Pinpoint the cell where the given text exists, returning its [x, y] midpoint coordinate. 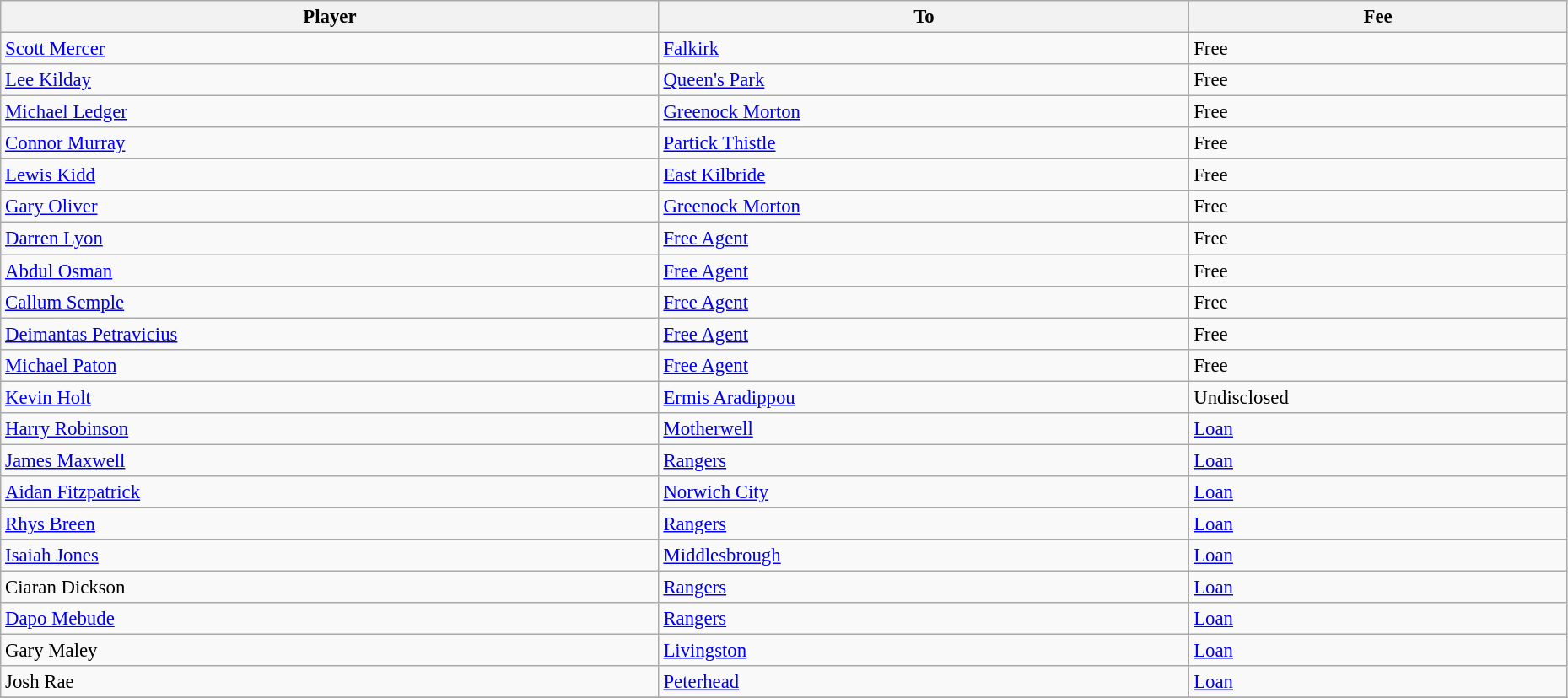
Ciaran Dickson [330, 588]
Lee Kilday [330, 80]
Motherwell [924, 429]
Josh Rae [330, 682]
Fee [1378, 17]
Queen's Park [924, 80]
Connor Murray [330, 143]
Abdul Osman [330, 271]
Gary Oliver [330, 207]
Undisclosed [1378, 397]
To [924, 17]
Scott Mercer [330, 49]
Harry Robinson [330, 429]
Michael Ledger [330, 112]
Peterhead [924, 682]
Darren Lyon [330, 239]
Norwich City [924, 492]
Player [330, 17]
Gary Maley [330, 651]
Michael Paton [330, 365]
Dapo Mebude [330, 619]
Partick Thistle [924, 143]
East Kilbride [924, 175]
Falkirk [924, 49]
Livingston [924, 651]
Deimantas Petravicius [330, 334]
Aidan Fitzpatrick [330, 492]
Middlesbrough [924, 556]
Ermis Aradippou [924, 397]
Callum Semple [330, 302]
James Maxwell [330, 460]
Lewis Kidd [330, 175]
Rhys Breen [330, 523]
Kevin Holt [330, 397]
Isaiah Jones [330, 556]
